Provide the [x, y] coordinate of the cell's center where the given text is located.  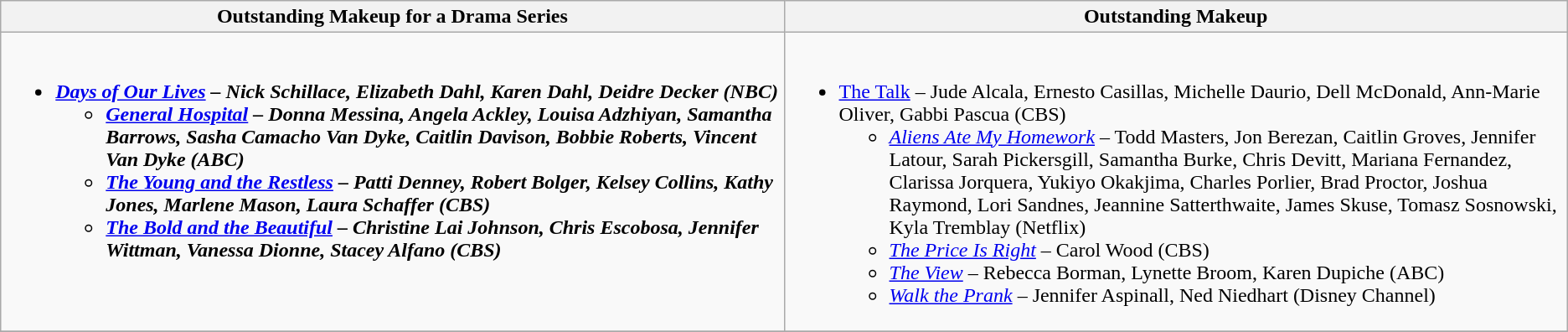
Outstanding Makeup for a Drama Series [392, 17]
Outstanding Makeup [1176, 17]
